From the cell containing the given text, extract its center point as [X, Y] coordinate. 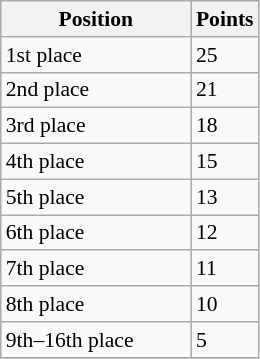
11 [225, 269]
21 [225, 90]
4th place [96, 162]
12 [225, 233]
5 [225, 340]
9th–16th place [96, 340]
7th place [96, 269]
13 [225, 197]
Position [96, 19]
10 [225, 304]
25 [225, 55]
8th place [96, 304]
Points [225, 19]
5th place [96, 197]
18 [225, 126]
1st place [96, 55]
3rd place [96, 126]
6th place [96, 233]
15 [225, 162]
2nd place [96, 90]
